Scan for the cell matching the given text and deliver its (X, Y) coordinate at center. 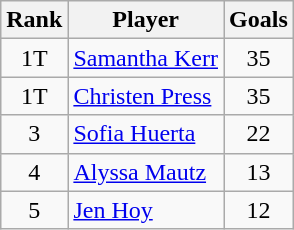
Rank (34, 20)
22 (259, 134)
Player (146, 20)
Goals (259, 20)
4 (34, 172)
12 (259, 210)
5 (34, 210)
Jen Hoy (146, 210)
Christen Press (146, 96)
Sofia Huerta (146, 134)
3 (34, 134)
13 (259, 172)
Alyssa Mautz (146, 172)
Samantha Kerr (146, 58)
